Detect which cell encompasses the target text, then output its (x, y) center coordinate. 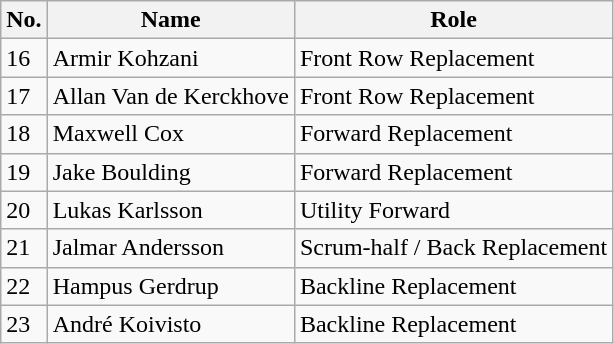
André Koivisto (170, 324)
23 (24, 324)
Armir Kohzani (170, 58)
Hampus Gerdrup (170, 286)
16 (24, 58)
Jalmar Andersson (170, 248)
20 (24, 210)
Jake Boulding (170, 172)
Lukas Karlsson (170, 210)
Utility Forward (453, 210)
18 (24, 134)
19 (24, 172)
Role (453, 20)
Allan Van de Kerckhove (170, 96)
17 (24, 96)
No. (24, 20)
22 (24, 286)
Scrum-half / Back Replacement (453, 248)
21 (24, 248)
Maxwell Cox (170, 134)
Name (170, 20)
